Return [X, Y] of the center of cell containing provided text 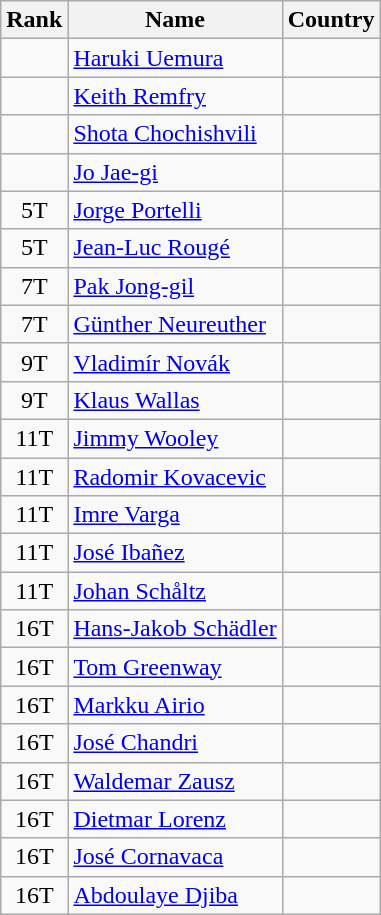
José Ibañez [175, 553]
Jean-Luc Rougé [175, 248]
Klaus Wallas [175, 400]
Abdoulaye Djiba [175, 895]
Imre Varga [175, 515]
Dietmar Lorenz [175, 819]
Jo Jae-gi [175, 172]
Shota Chochishvili [175, 134]
Name [175, 20]
Jimmy Wooley [175, 438]
Waldemar Zausz [175, 781]
Rank [34, 20]
José Cornavaca [175, 857]
Keith Remfry [175, 96]
Günther Neureuther [175, 324]
Markku Airio [175, 705]
Jorge Portelli [175, 210]
Haruki Uemura [175, 58]
Johan Schåltz [175, 591]
Radomir Kovacevic [175, 477]
Hans-Jakob Schädler [175, 629]
Tom Greenway [175, 667]
Country [331, 20]
Pak Jong-gil [175, 286]
Vladimír Novák [175, 362]
José Chandri [175, 743]
